Capture the cell that displays the provided text and extract its (X, Y) central coordinate. 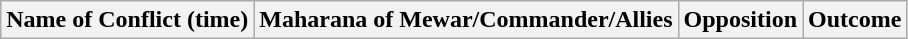
Opposition (740, 20)
Outcome (855, 20)
Name of Conflict (time) (128, 20)
Maharana of Mewar/Commander/Allies (466, 20)
